Return the [x, y] coordinate for the center point of the cell that contains the specified text.  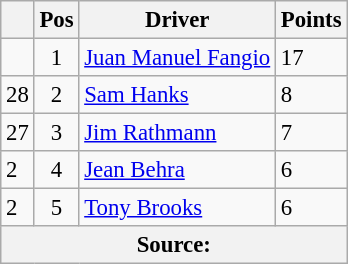
5 [56, 208]
17 [312, 58]
Source: [174, 245]
28 [18, 95]
Tony Brooks [178, 208]
Jean Behra [178, 170]
27 [18, 133]
Driver [178, 20]
Sam Hanks [178, 95]
Jim Rathmann [178, 133]
1 [56, 58]
Pos [56, 20]
7 [312, 133]
Points [312, 20]
Juan Manuel Fangio [178, 58]
4 [56, 170]
8 [312, 95]
3 [56, 133]
